Determine the [x, y] coordinate at the center of the cell enclosing the given text.  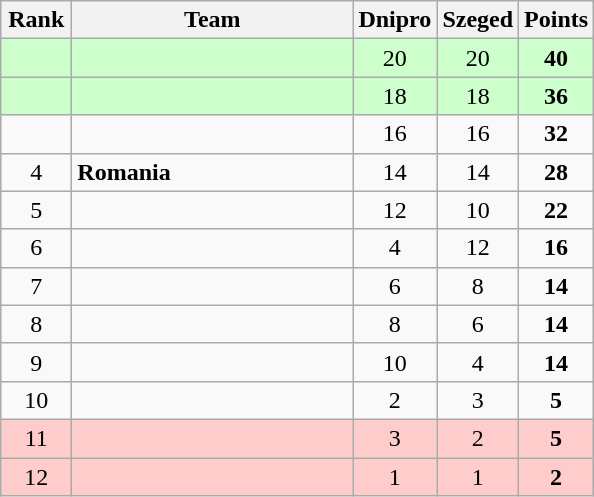
28 [556, 172]
7 [36, 286]
Szeged [478, 20]
Romania [212, 172]
9 [36, 362]
40 [556, 58]
Rank [36, 20]
Dnipro [395, 20]
11 [36, 438]
Points [556, 20]
32 [556, 134]
22 [556, 210]
Team [212, 20]
36 [556, 96]
